Pinpoint the cell where the given text exists, returning its [x, y] midpoint coordinate. 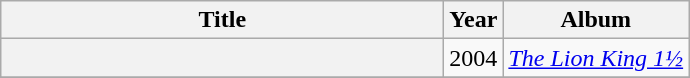
The Lion King 1½ [596, 58]
Album [596, 20]
Title [222, 20]
2004 [474, 58]
Year [474, 20]
